Return the [X, Y] coordinate for the center point of the cell that contains the specified text.  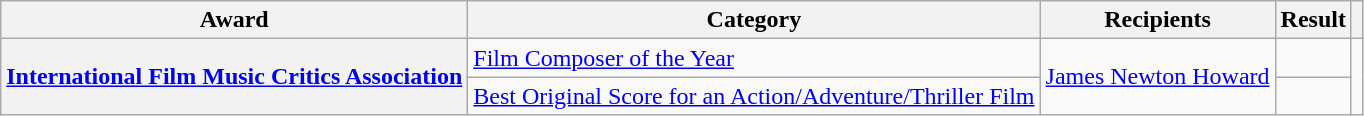
Category [754, 20]
International Film Music Critics Association [234, 77]
James Newton Howard [1158, 77]
Award [234, 20]
Recipients [1158, 20]
Result [1313, 20]
Film Composer of the Year [754, 58]
Best Original Score for an Action/Adventure/Thriller Film [754, 96]
